Output the [X, Y] coordinate of the center of the cell containing the given text.  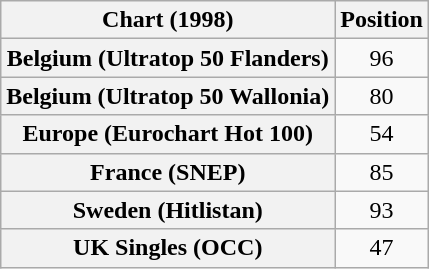
Sweden (Hitlistan) [168, 210]
Belgium (Ultratop 50 Flanders) [168, 58]
France (SNEP) [168, 172]
UK Singles (OCC) [168, 248]
Belgium (Ultratop 50 Wallonia) [168, 96]
Chart (1998) [168, 20]
85 [382, 172]
96 [382, 58]
93 [382, 210]
47 [382, 248]
80 [382, 96]
Position [382, 20]
54 [382, 134]
Europe (Eurochart Hot 100) [168, 134]
